Return [x, y] of the center of cell containing provided text 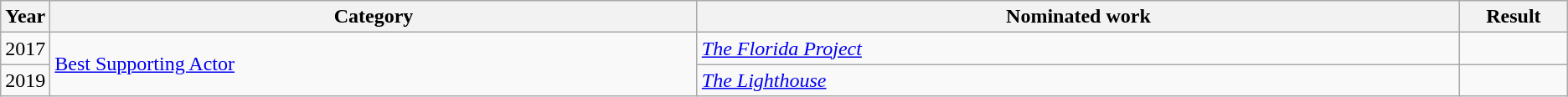
Result [1514, 17]
The Florida Project [1078, 48]
Category [374, 17]
2019 [25, 80]
2017 [25, 48]
Nominated work [1078, 17]
Best Supporting Actor [374, 64]
The Lighthouse [1078, 80]
Year [25, 17]
